Detect which cell encompasses the target text, then output its (x, y) center coordinate. 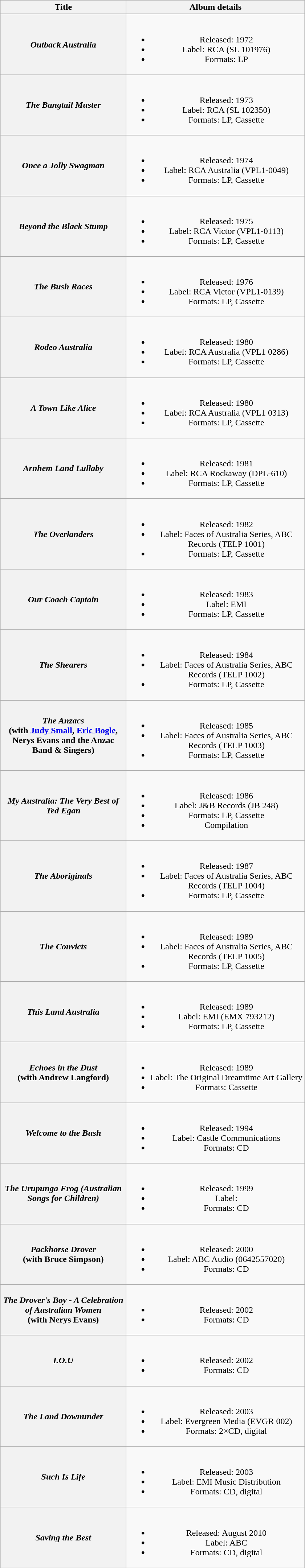
Released: 1972Label: RCA (SL 101976)Formats: LP (216, 44)
The Bush Races (63, 286)
Welcome to the Bush (63, 1133)
Outback Australia (63, 44)
Echoes in the Dust (with Andrew Langford) (63, 1073)
Released: 1980Label: RCA Australia (VPL1 0313)Formats: LP, Cassette (216, 408)
Title (63, 7)
The Urupunga Frog (Australian Songs for Children) (63, 1194)
Album details (216, 7)
Released: 1982Label: Faces of Australia Series, ABC Records (TELP 1001)Formats: LP, Cassette (216, 534)
Released: 1973Label: RCA (SL 102350)Formats: LP, Cassette (216, 105)
Released: 1976Label: RCA Victor (VPL1-0139)Formats: LP, Cassette (216, 286)
Saving the Best (63, 1538)
Released: 1989Label: EMI (EMX 793212)Formats: LP, Cassette (216, 1012)
Released: 1981Label: RCA Rockaway (DPL-610)Formats: LP, Cassette (216, 469)
Released: August 2010Label: ABCFormats: CD, digital (216, 1538)
Released: 1986Label: J&B Records (JB 248)Formats: LP, CassetteCompilation (216, 806)
Packhorse Drover (with Bruce Simpson) (63, 1254)
The Shearers (63, 665)
Rodeo Australia (63, 347)
My Australia: The Very Best of Ted Egan (63, 806)
Released: 1983Label: EMIFormats: LP, Cassette (216, 599)
Released: 1989Label: Faces of Australia Series, ABC Records (TELP 1005)Formats: LP, Cassette (216, 946)
This Land Australia (63, 1012)
Released: 1989Label: The Original Dreamtime Art GalleryFormats: Cassette (216, 1073)
Released: 1975Label: RCA Victor (VPL1-0113)Formats: LP, Cassette (216, 226)
A Town Like Alice (63, 408)
The Overlanders (63, 534)
Released: 2003Label: Evergreen Media (EVGR 002)Formats: 2×CD, digital (216, 1416)
Released: 2003Label: EMI Music DistributionFormats: CD, digital (216, 1477)
Our Coach Captain (63, 599)
Released: 2000Label: ABC Audio (0642557020)Formats: CD (216, 1254)
The Anzacs (with Judy Small, Eric Bogle, Nerys Evans and the Anzac Band & Singers) (63, 735)
Beyond the Black Stump (63, 226)
Once a Jolly Swagman (63, 165)
Such Is Life (63, 1477)
The Drover's Boy - A Celebration of Australian Women (with Nerys Evans) (63, 1310)
Released: 1985Label: Faces of Australia Series, ABC Records (TELP 1003)Formats: LP, Cassette (216, 735)
Released: 1980Label: RCA Australia (VPL1 0286)Formats: LP, Cassette (216, 347)
The Bangtail Muster (63, 105)
Released: 1987Label: Faces of Australia Series, ABC Records (TELP 1004)Formats: LP, Cassette (216, 876)
Arnhem Land Lullaby (63, 469)
The Convicts (63, 946)
Released: 1984Label: Faces of Australia Series, ABC Records (TELP 1002)Formats: LP, Cassette (216, 665)
Released: 1994Label: Castle CommunicationsFormats: CD (216, 1133)
The Land Downunder (63, 1416)
Released: 1974Label: RCA Australia (VPL1-0049)Formats: LP, Cassette (216, 165)
Released: 1999Label:Formats: CD (216, 1194)
I.O.U (63, 1361)
The Aboriginals (63, 876)
